Extract the (x, y) coordinate from the center of the cell holding the provided text.  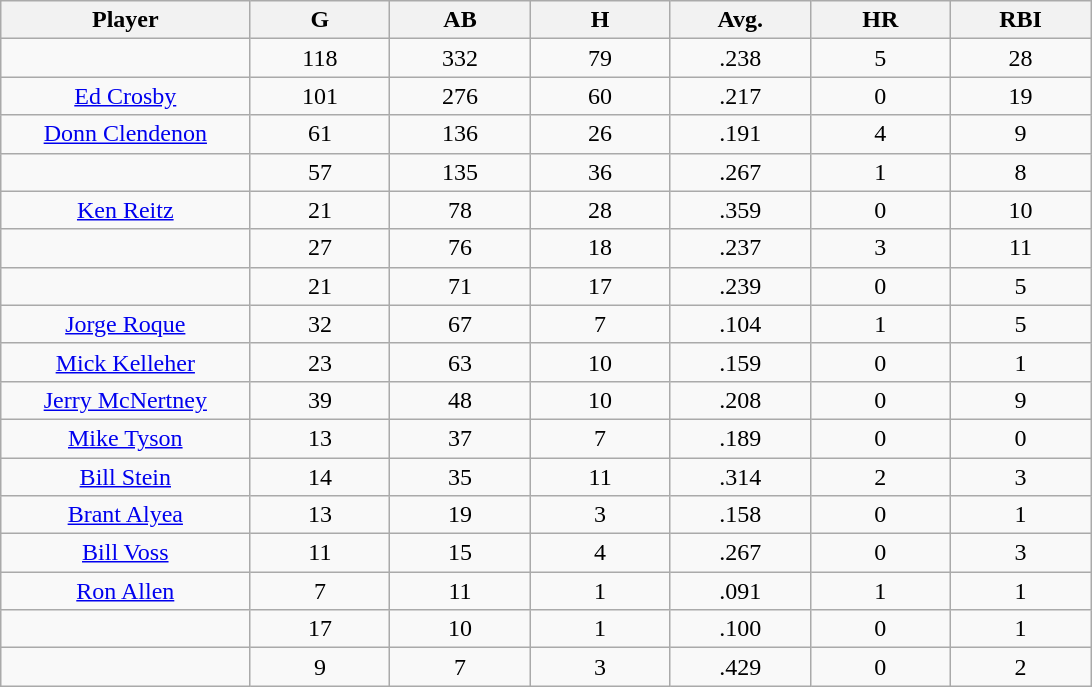
AB (460, 20)
Ron Allen (126, 591)
G (320, 20)
57 (320, 172)
Bill Voss (126, 553)
HR (880, 20)
.158 (740, 515)
71 (460, 286)
H (600, 20)
76 (460, 248)
48 (460, 400)
.239 (740, 286)
Donn Clendenon (126, 134)
60 (600, 96)
Jerry McNertney (126, 400)
Ken Reitz (126, 210)
.091 (740, 591)
RBI (1020, 20)
118 (320, 58)
Avg. (740, 20)
79 (600, 58)
8 (1020, 172)
23 (320, 362)
78 (460, 210)
.238 (740, 58)
35 (460, 477)
.100 (740, 629)
Mick Kelleher (126, 362)
.104 (740, 324)
.314 (740, 477)
Bill Stein (126, 477)
.191 (740, 134)
14 (320, 477)
.237 (740, 248)
Brant Alyea (126, 515)
67 (460, 324)
.159 (740, 362)
63 (460, 362)
36 (600, 172)
26 (600, 134)
.429 (740, 667)
15 (460, 553)
27 (320, 248)
.217 (740, 96)
Ed Crosby (126, 96)
Jorge Roque (126, 324)
Mike Tyson (126, 438)
37 (460, 438)
39 (320, 400)
.189 (740, 438)
101 (320, 96)
.359 (740, 210)
276 (460, 96)
18 (600, 248)
136 (460, 134)
Player (126, 20)
61 (320, 134)
.208 (740, 400)
32 (320, 324)
332 (460, 58)
135 (460, 172)
